Detect which cell encompasses the target text, then output its (X, Y) center coordinate. 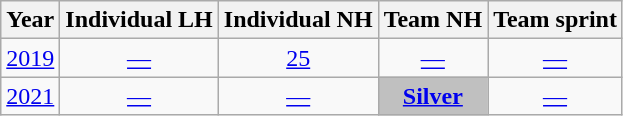
25 (298, 58)
Team sprint (556, 20)
Team NH (433, 20)
Year (30, 20)
2019 (30, 58)
Silver (433, 96)
Individual LH (139, 20)
Individual NH (298, 20)
2021 (30, 96)
